Determine the (x, y) coordinate at the center of the cell enclosing the given text.  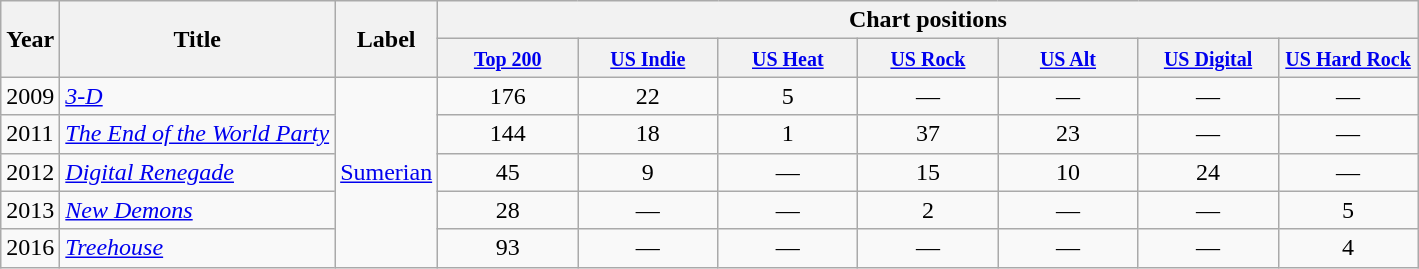
28 (508, 210)
US Hard Rock (1348, 58)
2013 (30, 210)
2011 (30, 134)
10 (1068, 172)
US Indie (648, 58)
Chart positions (928, 20)
2009 (30, 96)
144 (508, 134)
US Heat (788, 58)
The End of the World Party (198, 134)
New Demons (198, 210)
2012 (30, 172)
15 (928, 172)
176 (508, 96)
Year (30, 39)
Label (386, 39)
93 (508, 248)
45 (508, 172)
Treehouse (198, 248)
Top 200 (508, 58)
2016 (30, 248)
US Alt (1068, 58)
18 (648, 134)
22 (648, 96)
US Digital (1208, 58)
9 (648, 172)
24 (1208, 172)
US Rock (928, 58)
2 (928, 210)
3-D (198, 96)
Title (198, 39)
23 (1068, 134)
4 (1348, 248)
Sumerian (386, 172)
Digital Renegade (198, 172)
37 (928, 134)
1 (788, 134)
